Extract the (x, y) coordinate from the center of the cell holding the provided text.  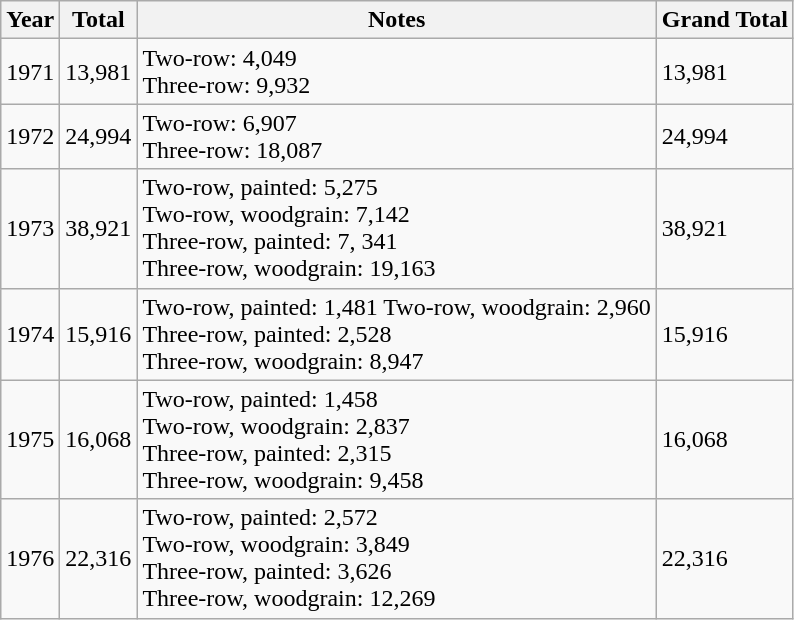
Two-row: 4,049Three-row: 9,932 (396, 72)
1975 (30, 440)
Two-row, painted: 1,458Two-row, woodgrain: 2,837Three-row, painted: 2,315Three-row, woodgrain: 9,458 (396, 440)
1974 (30, 334)
Total (98, 20)
1976 (30, 558)
Year (30, 20)
1973 (30, 228)
Notes (396, 20)
1972 (30, 136)
1971 (30, 72)
Two-row, painted: 1,481 Two-row, woodgrain: 2,960Three-row, painted: 2,528Three-row, woodgrain: 8,947 (396, 334)
Grand Total (724, 20)
Two-row: 6,907Three-row: 18,087 (396, 136)
Two-row, painted: 2,572Two-row, woodgrain: 3,849Three-row, painted: 3,626Three-row, woodgrain: 12,269 (396, 558)
Two-row, painted: 5,275Two-row, woodgrain: 7,142Three-row, painted: 7, 341Three-row, woodgrain: 19,163 (396, 228)
